Return (X, Y) of the center of cell containing provided text 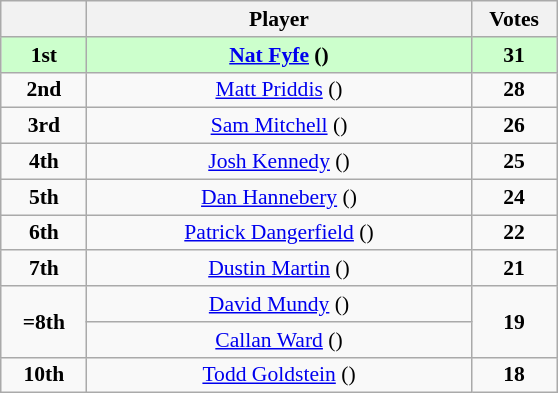
Todd Goldstein () (278, 375)
Josh Kennedy () (278, 162)
Patrick Dangerfield () (278, 233)
18 (514, 375)
5th (44, 197)
2nd (44, 90)
31 (514, 55)
10th (44, 375)
Player (278, 19)
Votes (514, 19)
26 (514, 126)
=8th (44, 322)
28 (514, 90)
Dustin Martin () (278, 269)
6th (44, 233)
24 (514, 197)
21 (514, 269)
Dan Hannebery () (278, 197)
25 (514, 162)
1st (44, 55)
19 (514, 322)
Callan Ward () (278, 340)
3rd (44, 126)
Matt Priddis () (278, 90)
David Mundy () (278, 304)
7th (44, 269)
Nat Fyfe () (278, 55)
4th (44, 162)
Sam Mitchell () (278, 126)
22 (514, 233)
